Return the (x, y) coordinate for the center point of the cell that contains the specified text.  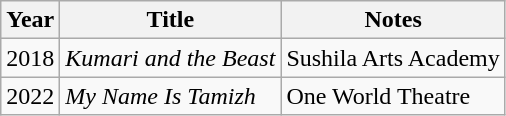
Title (170, 20)
My Name Is Tamizh (170, 96)
Sushila Arts Academy (393, 58)
2022 (30, 96)
One World Theatre (393, 96)
Notes (393, 20)
2018 (30, 58)
Kumari and the Beast (170, 58)
Year (30, 20)
